Return (X, Y) of the center of cell containing provided text 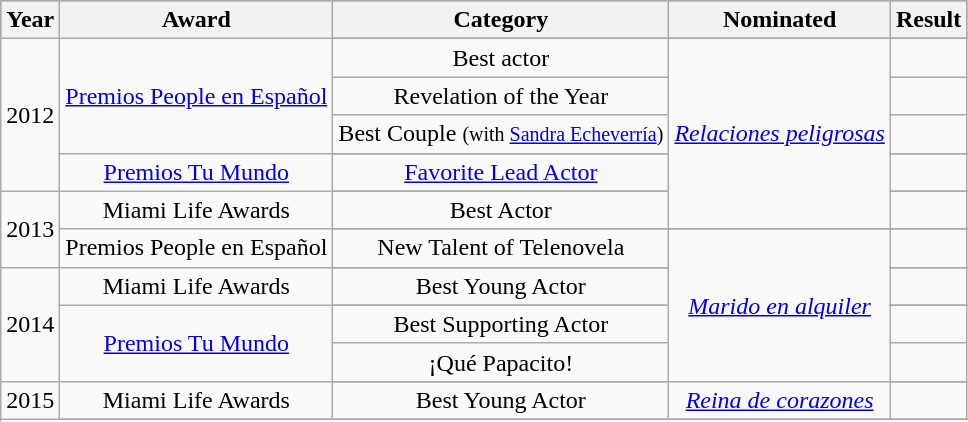
Reina de corazones (780, 400)
Best Couple (with Sandra Echeverría) (501, 134)
Award (196, 20)
Best Supporting Actor (501, 324)
Best actor (501, 58)
Nominated (780, 20)
2013 (30, 229)
2012 (30, 115)
Favorite Lead Actor (501, 172)
2015 (30, 400)
Relaciones peligrosas (780, 134)
2014 (30, 324)
New Talent of Telenovela (501, 248)
Category (501, 20)
Best Actor (501, 210)
Revelation of the Year (501, 96)
Marido en alquiler (780, 305)
Result (928, 20)
¡Qué Papacito! (501, 362)
Year (30, 20)
